Return the (X, Y) coordinate for the center point of the cell that contains the specified text.  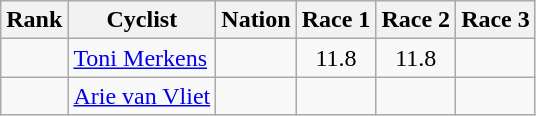
Toni Merkens (142, 58)
Nation (256, 20)
Cyclist (142, 20)
Rank (34, 20)
Race 1 (336, 20)
Race 3 (496, 20)
Arie van Vliet (142, 96)
Race 2 (416, 20)
